Search for the cell housing the specified text and yield its [X, Y] center coordinate. 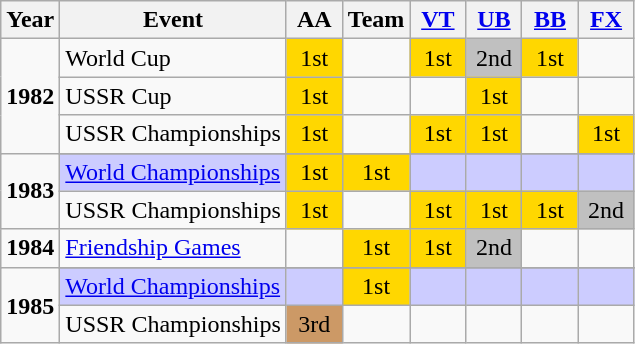
1984 [30, 248]
UB [494, 20]
VT [438, 20]
3rd [314, 324]
Year [30, 20]
1983 [30, 191]
AA [314, 20]
World Cup [173, 58]
BB [550, 20]
Event [173, 20]
1985 [30, 305]
Team [376, 20]
Friendship Games [173, 248]
USSR Cup [173, 96]
FX [606, 20]
1982 [30, 96]
